Output the [x, y] coordinate of the center of the cell containing the given text.  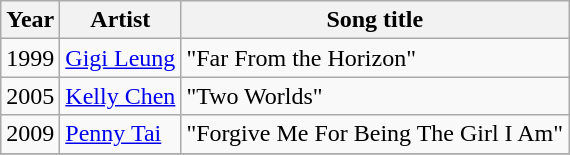
Artist [120, 20]
"Forgive Me For Being The Girl I Am" [375, 134]
Year [30, 20]
Song title [375, 20]
Penny Tai [120, 134]
Gigi Leung [120, 58]
Kelly Chen [120, 96]
"Far From the Horizon" [375, 58]
"Two Worlds" [375, 96]
2005 [30, 96]
1999 [30, 58]
2009 [30, 134]
